Search for the cell housing the specified text and yield its [X, Y] center coordinate. 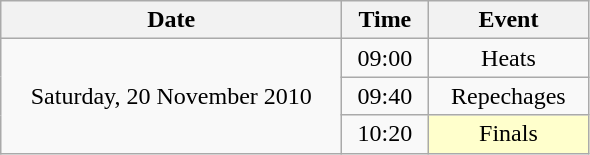
Date [172, 20]
Time [385, 20]
09:00 [385, 58]
Heats [508, 58]
Finals [508, 134]
Repechages [508, 96]
Event [508, 20]
Saturday, 20 November 2010 [172, 96]
10:20 [385, 134]
09:40 [385, 96]
